Find where the given text appears and provide that cell's center as [X, Y] coordinate. 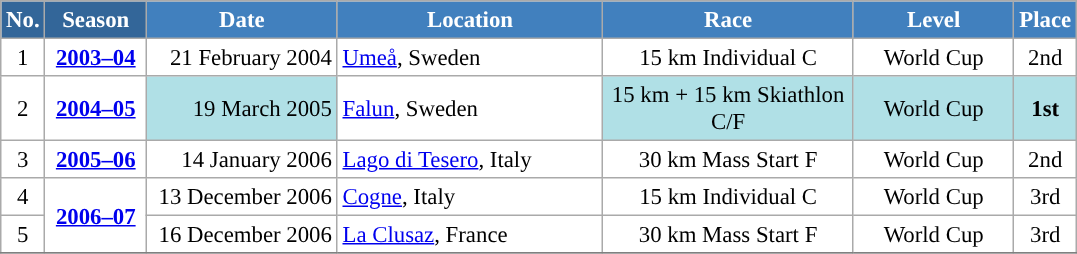
Umeå, Sweden [470, 58]
2005–06 [96, 160]
Race [728, 20]
4 [23, 197]
Date [242, 20]
3 [23, 160]
5 [23, 235]
La Clusaz, France [470, 235]
Cogne, Italy [470, 197]
2004–05 [96, 108]
14 January 2006 [242, 160]
1st [1045, 108]
19 March 2005 [242, 108]
2003–04 [96, 58]
1 [23, 58]
Lago di Tesero, Italy [470, 160]
No. [23, 20]
Location [470, 20]
Season [96, 20]
13 December 2006 [242, 197]
2 [23, 108]
21 February 2004 [242, 58]
Level [934, 20]
Place [1045, 20]
16 December 2006 [242, 235]
2006–07 [96, 216]
15 km + 15 km Skiathlon C/F [728, 108]
Falun, Sweden [470, 108]
